Return the [X, Y] coordinate for the center point of the cell that contains the specified text.  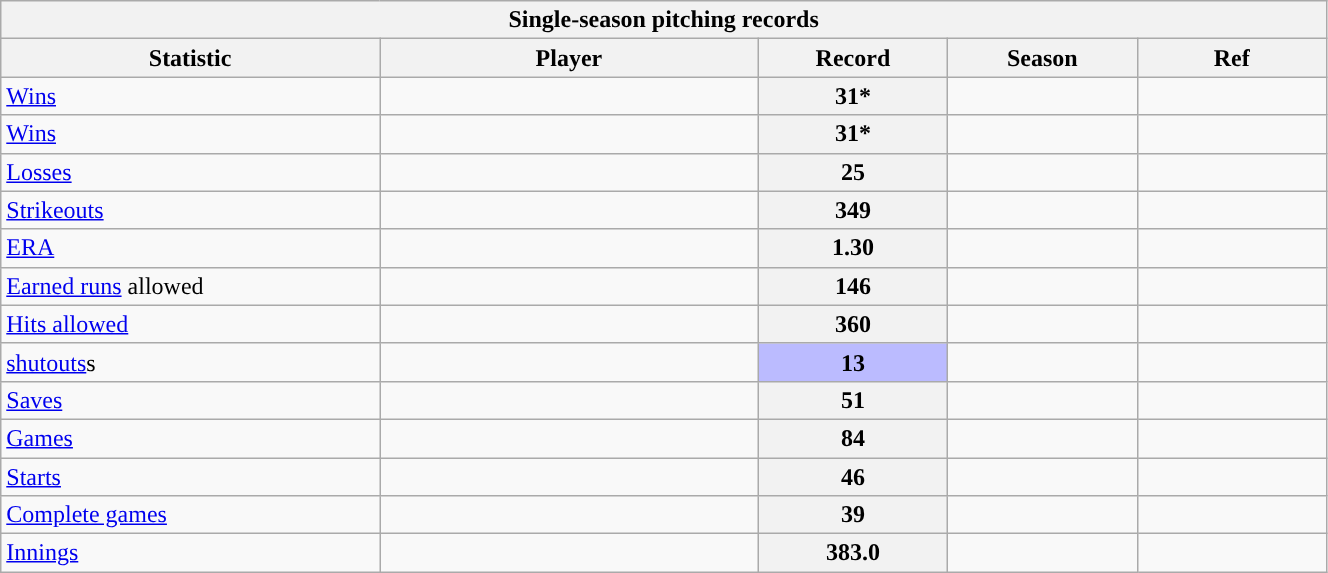
Saves [190, 400]
46 [852, 477]
Season [1042, 58]
Starts [190, 477]
383.0 [852, 553]
13 [852, 362]
51 [852, 400]
349 [852, 210]
25 [852, 172]
1.30 [852, 248]
Games [190, 438]
Hits allowed [190, 324]
Statistic [190, 58]
39 [852, 515]
shutoutss [190, 362]
Record [852, 58]
Strikeouts [190, 210]
Innings [190, 553]
Ref [1232, 58]
84 [852, 438]
360 [852, 324]
Player [570, 58]
ERA [190, 248]
146 [852, 286]
Single-season pitching records [664, 20]
Earned runs allowed [190, 286]
Complete games [190, 515]
Losses [190, 172]
